Scan for the cell matching the given text and deliver its (x, y) coordinate at center. 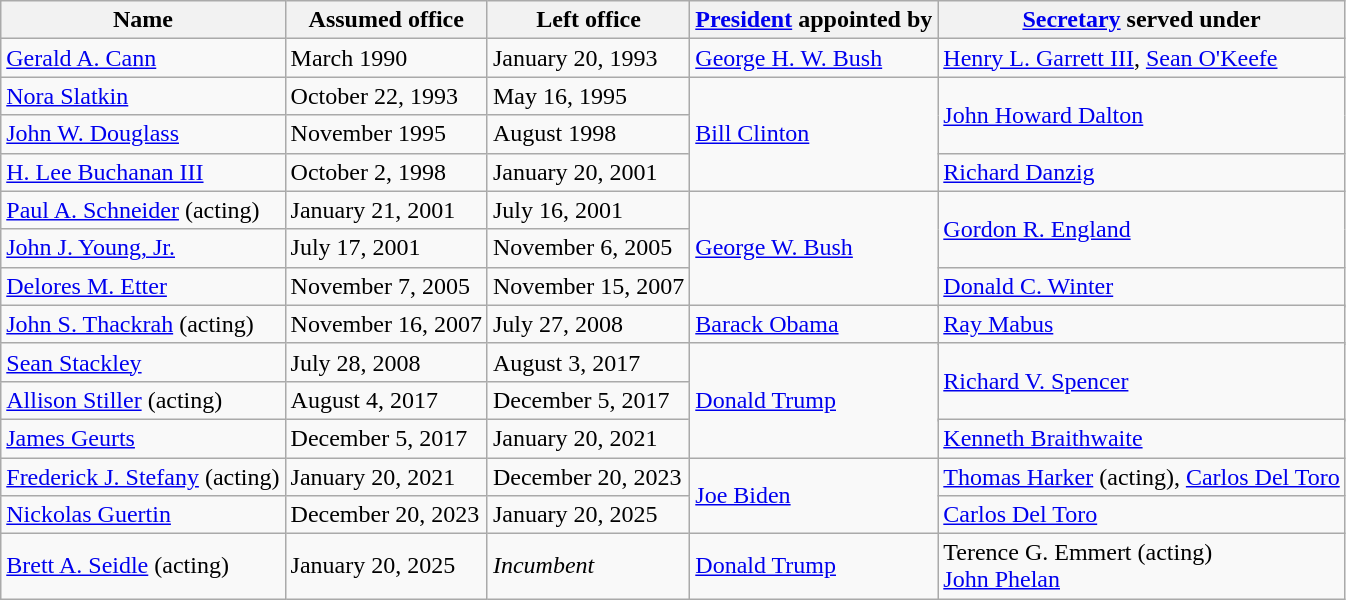
Gerald A. Cann (143, 58)
May 16, 1995 (588, 96)
Assumed office (386, 20)
July 16, 2001 (588, 210)
John S. Thackrah (acting) (143, 324)
Delores M. Etter (143, 286)
July 27, 2008 (588, 324)
Brett A. Seidle (acting) (143, 566)
Donald C. Winter (1142, 286)
October 2, 1998 (386, 172)
Nora Slatkin (143, 96)
Nickolas Guertin (143, 515)
Richard V. Spencer (1142, 381)
November 1995 (386, 134)
August 4, 2017 (386, 400)
Allison Stiller (acting) (143, 400)
Left office (588, 20)
August 3, 2017 (588, 362)
Kenneth Braithwaite (1142, 438)
John W. Douglass (143, 134)
August 1998 (588, 134)
Incumbent (588, 566)
January 20, 2001 (588, 172)
July 17, 2001 (386, 248)
January 21, 2001 (386, 210)
Barack Obama (814, 324)
November 6, 2005 (588, 248)
November 7, 2005 (386, 286)
October 22, 1993 (386, 96)
John J. Young, Jr. (143, 248)
Sean Stackley (143, 362)
Paul A. Schneider (acting) (143, 210)
Ray Mabus (1142, 324)
Carlos Del Toro (1142, 515)
H. Lee Buchanan III (143, 172)
George W. Bush (814, 248)
Name (143, 20)
March 1990 (386, 58)
Thomas Harker (acting), Carlos Del Toro (1142, 477)
January 20, 1993 (588, 58)
Richard Danzig (1142, 172)
James Geurts (143, 438)
George H. W. Bush (814, 58)
Joe Biden (814, 496)
July 28, 2008 (386, 362)
John Howard Dalton (1142, 115)
Bill Clinton (814, 134)
Henry L. Garrett III, Sean O'Keefe (1142, 58)
Gordon R. England (1142, 229)
Frederick J. Stefany (acting) (143, 477)
Terence G. Emmert (acting)John Phelan (1142, 566)
November 15, 2007 (588, 286)
November 16, 2007 (386, 324)
President appointed by (814, 20)
Secretary served under (1142, 20)
